Identify which cell holds the provided text, then report its (x, y) central coordinate. 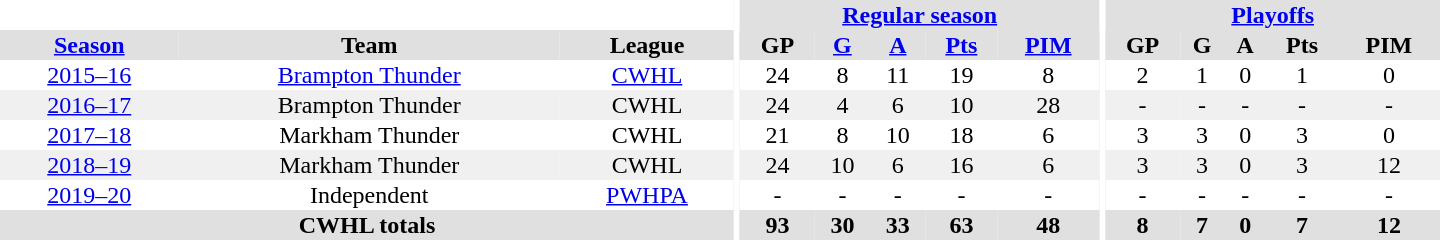
2 (1142, 75)
League (647, 45)
48 (1048, 225)
Season (90, 45)
93 (778, 225)
33 (898, 225)
4 (842, 105)
2016–17 (90, 105)
2015–16 (90, 75)
2019–20 (90, 195)
CWHL totals (367, 225)
2018–19 (90, 165)
Team (370, 45)
Independent (370, 195)
16 (962, 165)
63 (962, 225)
2017–18 (90, 135)
21 (778, 135)
Playoffs (1272, 15)
11 (898, 75)
30 (842, 225)
28 (1048, 105)
PWHPA (647, 195)
19 (962, 75)
18 (962, 135)
Regular season (920, 15)
